Detect which cell encompasses the target text, then output its (x, y) center coordinate. 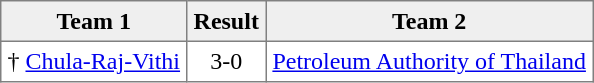
Petroleum Authority of Thailand (430, 61)
Result (226, 21)
Team 1 (94, 21)
3-0 (226, 61)
Team 2 (430, 21)
† Chula-Raj-Vithi (94, 61)
